Locate the cell with the specified text and output its (x, y) center coordinate. 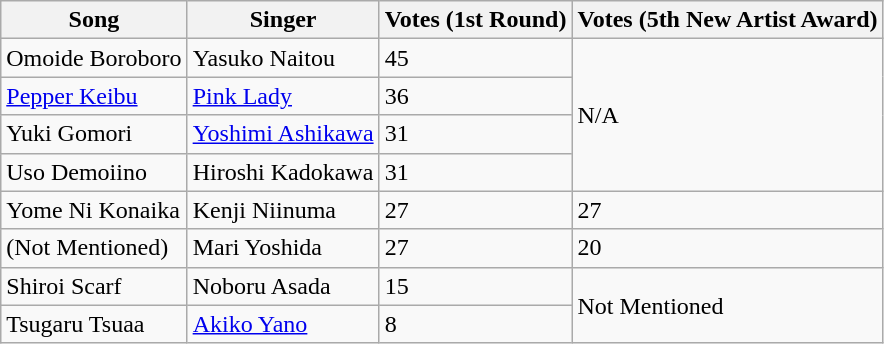
Pepper Keibu (94, 96)
Hiroshi Kadokawa (283, 172)
Singer (283, 20)
Kenji Niinuma (283, 210)
Yasuko Naitou (283, 58)
36 (476, 96)
Votes (5th New Artist Award) (728, 20)
15 (476, 286)
Mari Yoshida (283, 248)
8 (476, 324)
Uso Demoiino (94, 172)
N/A (728, 115)
Tsugaru Tsuaa (94, 324)
Shiroi Scarf (94, 286)
Noboru Asada (283, 286)
20 (728, 248)
(Not Mentioned) (94, 248)
Yoshimi Ashikawa (283, 134)
Pink Lady (283, 96)
Yome Ni Konaika (94, 210)
Yuki Gomori (94, 134)
Song (94, 20)
Omoide Boroboro (94, 58)
45 (476, 58)
Votes (1st Round) (476, 20)
Akiko Yano (283, 324)
Not Mentioned (728, 305)
